Output the [X, Y] coordinate of the center of the cell containing the given text.  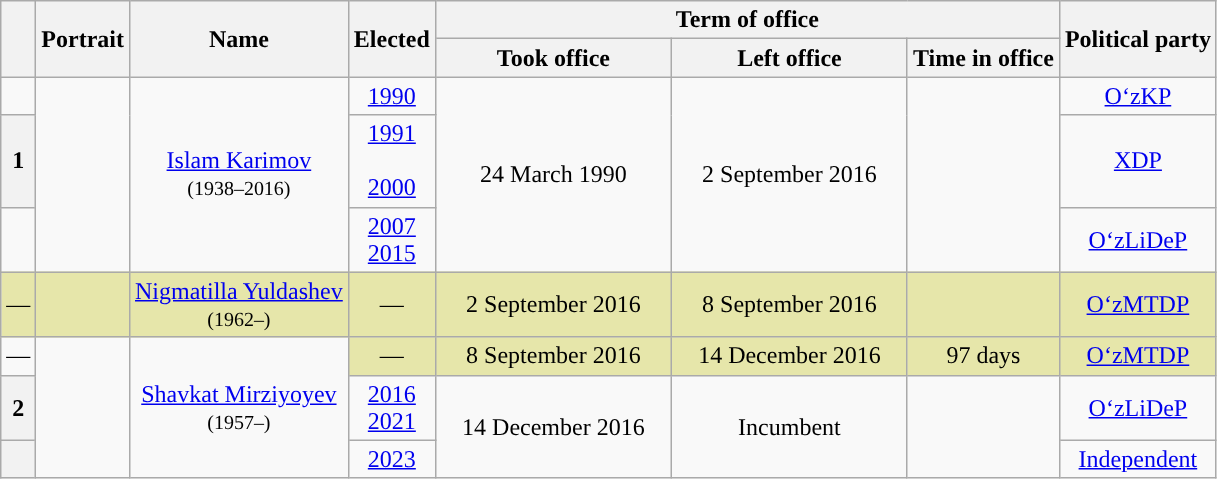
Portrait [83, 39]
1990 [392, 96]
Incumbent [789, 426]
2023 [392, 459]
XDP [1138, 161]
OʻzKP [1138, 96]
20162021 [392, 408]
Nigmatilla Yuldashev(1962–) [238, 304]
Took office [553, 58]
Name [238, 39]
Left office [789, 58]
Islam Karimov(1938–2016) [238, 174]
19912000 [392, 161]
Political party [1138, 39]
Shavkat Mirziyoyev(1957–) [238, 408]
2 [18, 408]
Term of office [747, 20]
Time in office [983, 58]
Elected [392, 39]
1 [18, 161]
24 March 1990 [553, 174]
20072015 [392, 240]
Independent [1138, 459]
97 days [983, 356]
